For the text-containing cell, return its midpoint in (x, y) coordinate format. 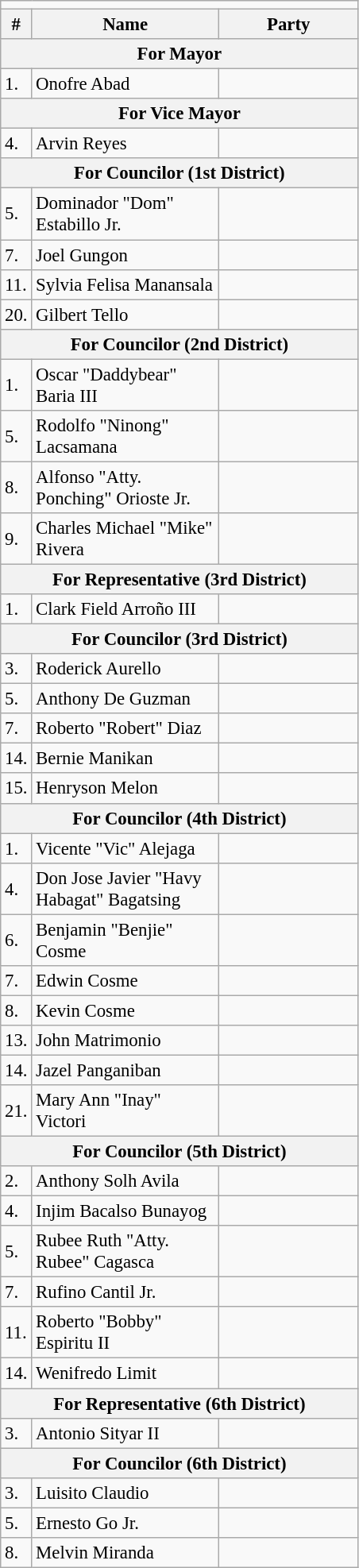
Roderick Aurello (125, 669)
Melvin Miranda (125, 1553)
Benjamin "Benjie" Cosme (125, 940)
For Vice Mayor (179, 114)
2. (16, 1181)
Arvin Reyes (125, 144)
Henryson Melon (125, 789)
Name (125, 25)
Anthony De Guzman (125, 699)
Kevin Cosme (125, 1010)
Jazel Panganiban (125, 1070)
Party (288, 25)
Roberto "Bobby" Espiritu II (125, 1333)
Injim Bacalso Bunayog (125, 1211)
Bernie Manikan (125, 759)
Anthony Solh Avila (125, 1181)
# (16, 25)
For Representative (6th District) (179, 1404)
21. (16, 1110)
For Mayor (179, 54)
Joel Gungon (125, 255)
Antonio Sityar II (125, 1433)
Wenifredo Limit (125, 1373)
Rubee Ruth "Atty. Rubee" Cagasca (125, 1252)
9. (16, 539)
For Councilor (2nd District) (179, 344)
Dominador "Dom" Estabillo Jr. (125, 214)
Luisito Claudio (125, 1493)
For Councilor (5th District) (179, 1152)
15. (16, 789)
For Councilor (3rd District) (179, 639)
Vicente "Vic" Alejaga (125, 848)
Ernesto Go Jr. (125, 1523)
For Representative (3rd District) (179, 579)
6. (16, 940)
John Matrimonio (125, 1041)
Gilbert Tello (125, 315)
Charles Michael "Mike" Rivera (125, 539)
13. (16, 1041)
Rufino Cantil Jr. (125, 1292)
20. (16, 315)
Sylvia Felisa Manansala (125, 284)
Rodolfo "Ninong" Lacsamana (125, 437)
Clark Field Arroño III (125, 609)
Don Jose Javier "Havy Habagat" Bagatsing (125, 888)
Roberto "Robert" Diaz (125, 728)
Oscar "Daddybear" Baria III (125, 384)
Alfonso "Atty. Ponching" Orioste Jr. (125, 488)
Mary Ann "Inay" Victori (125, 1110)
For Councilor (4th District) (179, 818)
For Councilor (6th District) (179, 1463)
For Councilor (1st District) (179, 174)
Onofre Abad (125, 84)
Edwin Cosme (125, 981)
